Find where the given text appears and provide that cell's center as [x, y] coordinate. 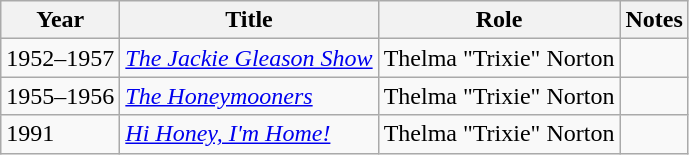
1955–1956 [60, 96]
1991 [60, 134]
Hi Honey, I'm Home! [249, 134]
The Honeymooners [249, 96]
Title [249, 20]
Role [499, 20]
The Jackie Gleason Show [249, 58]
Year [60, 20]
1952–1957 [60, 58]
Notes [654, 20]
